Output the (X, Y) coordinate of the center of the cell containing the given text.  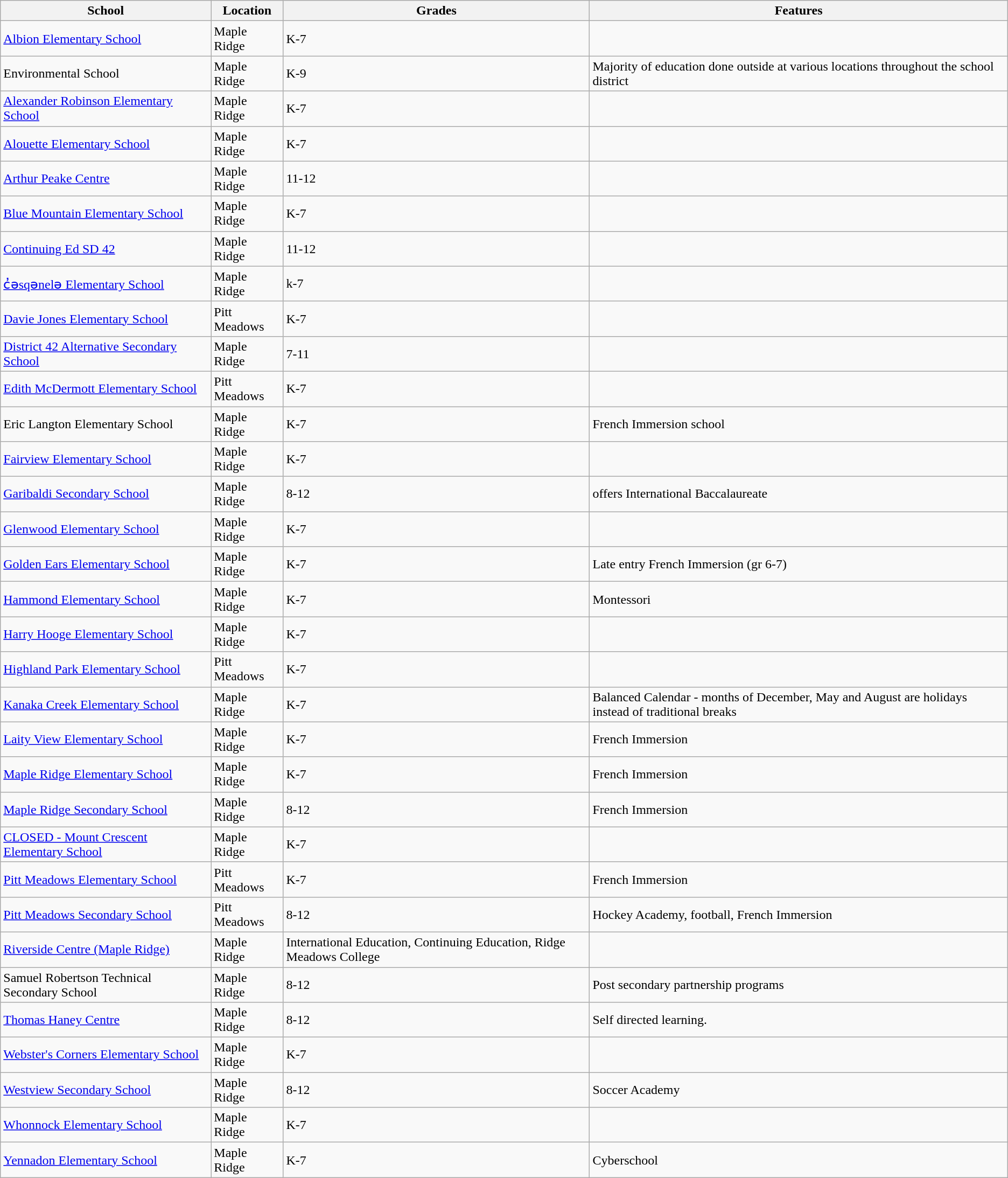
Thomas Haney Centre (106, 1020)
French Immersion school (799, 423)
Riverside Centre (Maple Ridge) (106, 949)
Features (799, 11)
International Education, Continuing Education, Ridge Meadows College (436, 949)
Continuing Ed SD 42 (106, 249)
Pitt Meadows Elementary School (106, 879)
Alexander Robinson Elementary School (106, 109)
Maple Ridge Secondary School (106, 809)
Montessori (799, 599)
Davie Jones Elementary School (106, 319)
Majority of education done outside at various locations throughout the school district (799, 73)
Eric Langton Elementary School (106, 423)
Kanaka Creek Elementary School (106, 705)
Albion Elementary School (106, 39)
7-11 (436, 353)
Pitt Meadows Secondary School (106, 915)
K-9 (436, 73)
Westview Secondary School (106, 1090)
Webster's Corners Elementary School (106, 1055)
Blue Mountain Elementary School (106, 213)
Garibaldi Secondary School (106, 494)
CLOSED - Mount Crescent Elementary School (106, 845)
Late entry French Immersion (gr 6-7) (799, 564)
k-7 (436, 283)
Samuel Robertson Technical Secondary School (106, 985)
School (106, 11)
Self directed learning. (799, 1020)
Harry Hooge Elementary School (106, 635)
Balanced Calendar - months of December, May and August are holidays instead of traditional breaks (799, 705)
c̓əsqənelə Elementary School (106, 283)
Cyberschool (799, 1160)
Golden Ears Elementary School (106, 564)
Alouette Elementary School (106, 143)
Whonnock Elementary School (106, 1125)
Highland Park Elementary School (106, 669)
Maple Ridge Elementary School (106, 775)
Edith McDermott Elementary School (106, 389)
Fairview Elementary School (106, 459)
Soccer Academy (799, 1090)
Glenwood Elementary School (106, 529)
Environmental School (106, 73)
Hammond Elementary School (106, 599)
Location (247, 11)
Yennadon Elementary School (106, 1160)
District 42 Alternative Secondary School (106, 353)
Grades (436, 11)
Hockey Academy, football, French Immersion (799, 915)
offers International Baccalaureate (799, 494)
Arthur Peake Centre (106, 179)
Post secondary partnership programs (799, 985)
Laity View Elementary School (106, 739)
